Detect which cell encompasses the target text, then output its [X, Y] center coordinate. 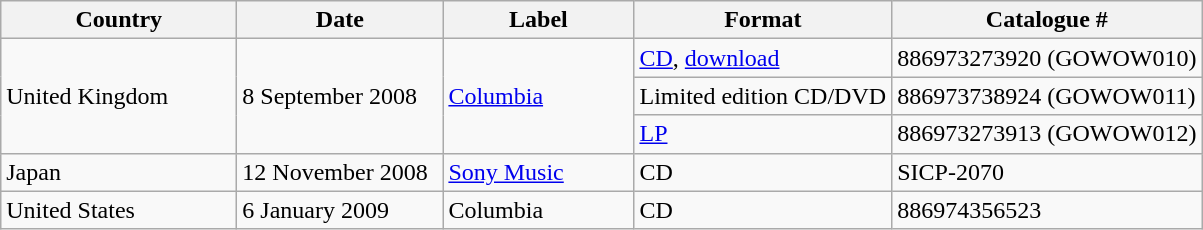
Sony Music [538, 172]
Date [340, 20]
Country [119, 20]
LP [763, 134]
Label [538, 20]
Limited edition CD/DVD [763, 96]
CD, download [763, 58]
886974356523 [1047, 210]
886973738924 (GOWOW011) [1047, 96]
886973273913 (GOWOW012) [1047, 134]
United States [119, 210]
Format [763, 20]
Catalogue # [1047, 20]
Japan [119, 172]
886973273920 (GOWOW010) [1047, 58]
8 September 2008 [340, 96]
12 November 2008 [340, 172]
United Kingdom [119, 96]
SICP-2070 [1047, 172]
6 January 2009 [340, 210]
